Search for the cell housing the specified text and yield its (X, Y) center coordinate. 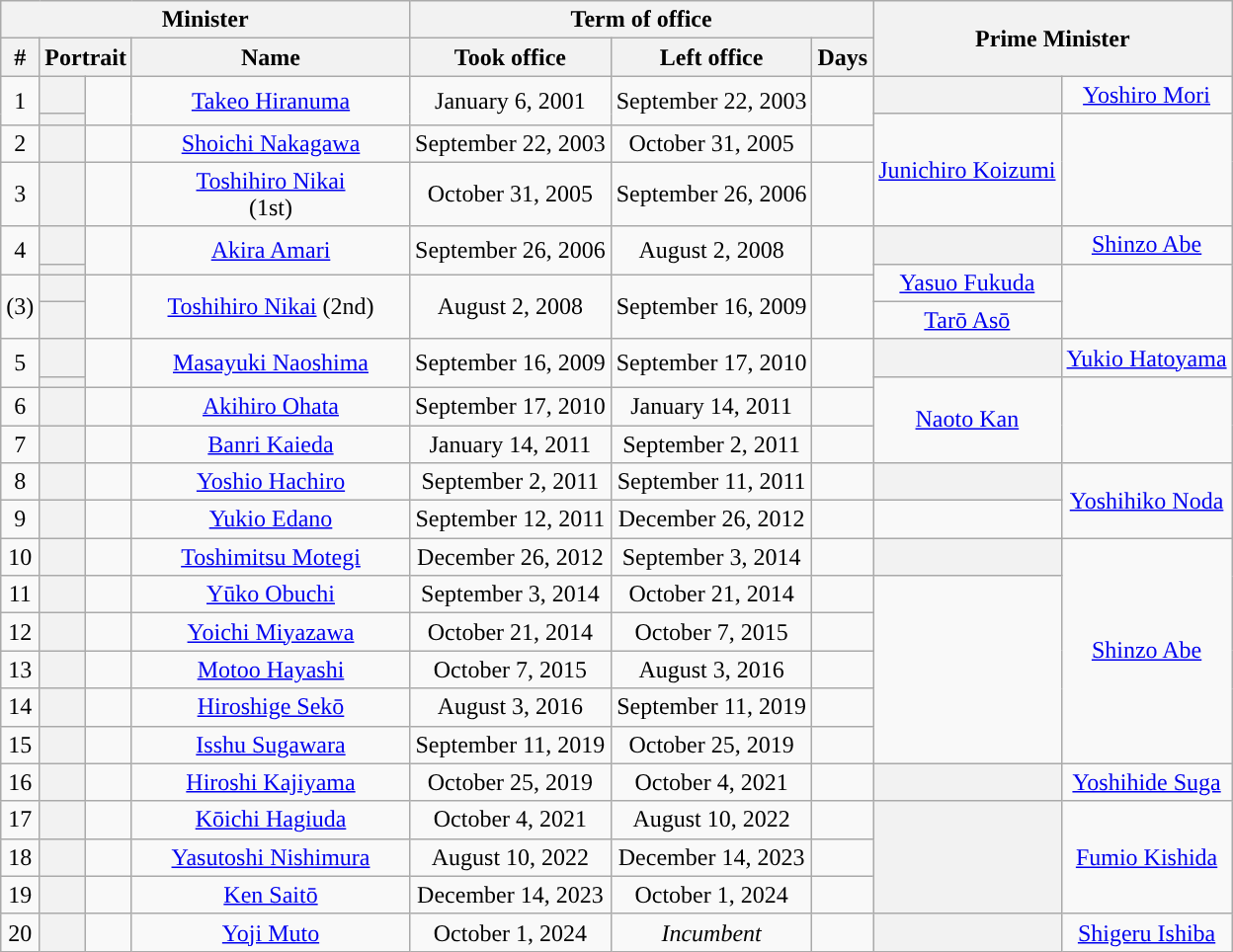
Toshimitsu Motegi (271, 557)
Yasuo Fukuda (967, 282)
18 (20, 857)
19 (20, 895)
Yukio Edano (271, 519)
(3) (20, 306)
Masayuki Naoshima (271, 363)
1 (20, 101)
5 (20, 363)
Yoshihide Suga (1146, 782)
Banri Kaieda (271, 443)
7 (20, 443)
September 12, 2011 (511, 519)
Shigeru Ishiba (1146, 932)
Took office (511, 57)
Kōichi Hagiuda (271, 820)
Akira Amari (271, 251)
Yasutoshi Nishimura (271, 857)
Yoshihiko Noda (1146, 501)
Motoo Hayashi (271, 670)
8 (20, 482)
Name (271, 57)
Incumbent (711, 932)
Naoto Kan (967, 419)
Shoichi Nakagawa (271, 143)
9 (20, 519)
20 (20, 932)
6 (20, 406)
Yūko Obuchi (271, 595)
Ken Saitō (271, 895)
17 (20, 820)
Junichiro Koizumi (967, 170)
Yoichi Miyazawa (271, 632)
January 6, 2001 (511, 101)
14 (20, 707)
Yoji Muto (271, 932)
Toshihiro Nikai (1st) (271, 194)
3 (20, 194)
12 (20, 632)
Term of office (642, 20)
Yukio Hatoyama (1146, 357)
September 11, 2011 (711, 482)
Fumio Kishida (1146, 857)
16 (20, 782)
Toshihiro Nikai (2nd) (271, 306)
Tarō Asō (967, 320)
10 (20, 557)
Yoshiro Mori (1146, 95)
11 (20, 595)
Takeo Hiranuma (271, 101)
Hiroshige Sekō (271, 707)
Minister (205, 20)
Days (843, 57)
13 (20, 670)
15 (20, 745)
Portrait (86, 57)
# (20, 57)
Hiroshi Kajiyama (271, 782)
Akihiro Ohata (271, 406)
4 (20, 251)
2 (20, 143)
Prime Minister (1053, 39)
Isshu Sugawara (271, 745)
Left office (711, 57)
Yoshio Hachiro (271, 482)
